Extract the (X, Y) coordinate from the center of the cell holding the provided text.  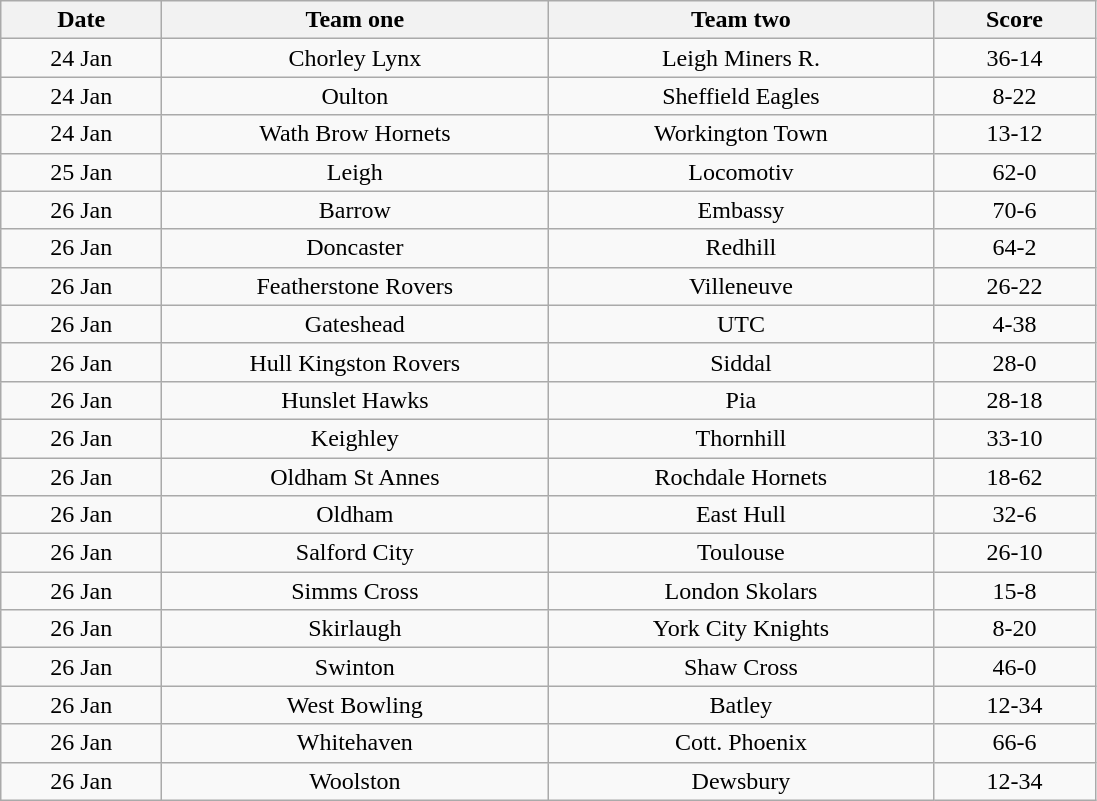
Pia (741, 400)
Redhill (741, 248)
26-10 (1014, 553)
Doncaster (355, 248)
Team two (741, 20)
Featherstone Rovers (355, 286)
Oulton (355, 96)
Toulouse (741, 553)
Salford City (355, 553)
East Hull (741, 515)
46-0 (1014, 667)
62-0 (1014, 172)
64-2 (1014, 248)
32-6 (1014, 515)
Siddal (741, 362)
Swinton (355, 667)
66-6 (1014, 743)
Leigh (355, 172)
8-22 (1014, 96)
London Skolars (741, 591)
Batley (741, 705)
Score (1014, 20)
Oldham (355, 515)
Whitehaven (355, 743)
Sheffield Eagles (741, 96)
Keighley (355, 438)
18-62 (1014, 477)
West Bowling (355, 705)
Team one (355, 20)
Locomotiv (741, 172)
Chorley Lynx (355, 58)
York City Knights (741, 629)
15-8 (1014, 591)
4-38 (1014, 324)
Leigh Miners R. (741, 58)
Hunslet Hawks (355, 400)
Woolston (355, 781)
Thornhill (741, 438)
Gateshead (355, 324)
28-18 (1014, 400)
33-10 (1014, 438)
Dewsbury (741, 781)
Cott. Phoenix (741, 743)
Barrow (355, 210)
70-6 (1014, 210)
Skirlaugh (355, 629)
8-20 (1014, 629)
28-0 (1014, 362)
Oldham St Annes (355, 477)
Shaw Cross (741, 667)
Date (82, 20)
Wath Brow Hornets (355, 134)
Embassy (741, 210)
Hull Kingston Rovers (355, 362)
Workington Town (741, 134)
UTC (741, 324)
25 Jan (82, 172)
Simms Cross (355, 591)
Rochdale Hornets (741, 477)
13-12 (1014, 134)
Villeneuve (741, 286)
36-14 (1014, 58)
26-22 (1014, 286)
